Scan for the cell matching the given text and deliver its (x, y) coordinate at center. 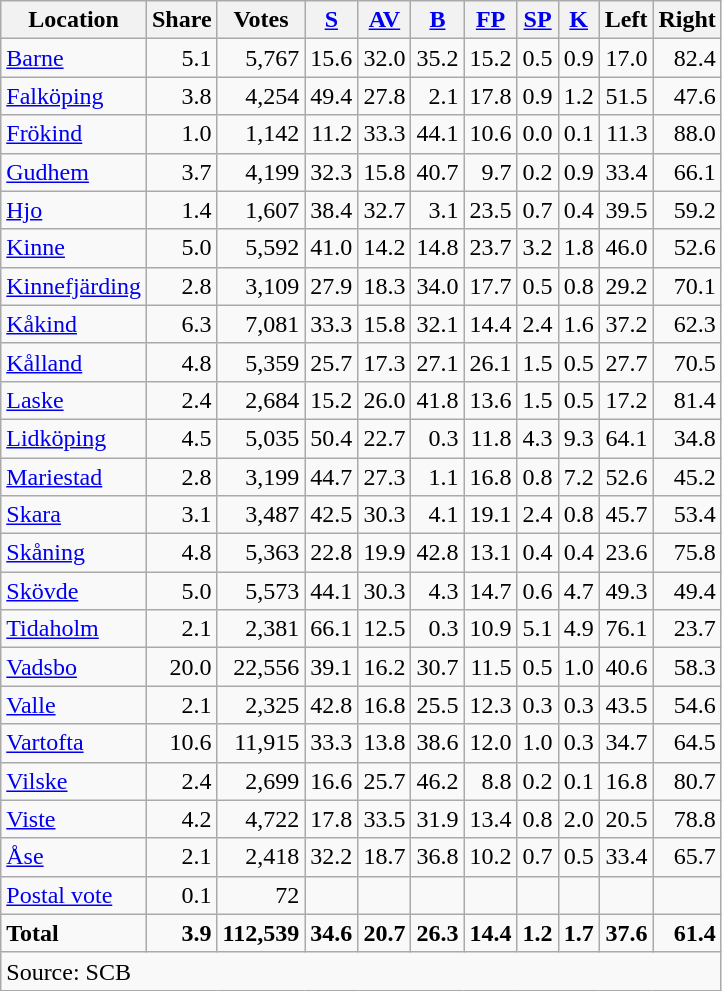
27.3 (384, 477)
17.3 (384, 362)
34.6 (332, 933)
8.8 (490, 781)
16.2 (384, 667)
13.6 (490, 400)
3,199 (261, 477)
32.3 (332, 172)
0.6 (538, 591)
Frökind (74, 134)
37.2 (626, 324)
Laske (74, 400)
44.7 (332, 477)
32.2 (332, 857)
Mariestad (74, 477)
39.5 (626, 210)
47.6 (687, 96)
22,556 (261, 667)
112,539 (261, 933)
3.9 (182, 933)
10.9 (490, 629)
2.0 (578, 819)
42.5 (332, 515)
38.6 (438, 743)
Tidaholm (74, 629)
17.2 (626, 400)
33.5 (384, 819)
19.1 (490, 515)
4.5 (182, 438)
12.0 (490, 743)
Hjo (74, 210)
13.1 (490, 553)
27.9 (332, 286)
SP (538, 20)
65.7 (687, 857)
32.0 (384, 58)
5,363 (261, 553)
17.7 (490, 286)
30.7 (438, 667)
Kinnefjärding (74, 286)
40.7 (438, 172)
14.8 (438, 248)
13.4 (490, 819)
46.0 (626, 248)
82.4 (687, 58)
12.3 (490, 705)
19.9 (384, 553)
Lidköping (74, 438)
75.8 (687, 553)
29.2 (626, 286)
6.3 (182, 324)
3,487 (261, 515)
27.8 (384, 96)
11.5 (490, 667)
45.7 (626, 515)
1.6 (578, 324)
S (332, 20)
1,142 (261, 134)
26.0 (384, 400)
4,199 (261, 172)
2,325 (261, 705)
Total (74, 933)
23.6 (626, 553)
Source: SCB (362, 971)
5,592 (261, 248)
4,722 (261, 819)
46.2 (438, 781)
36.8 (438, 857)
26.3 (438, 933)
41.0 (332, 248)
15.6 (332, 58)
32.7 (384, 210)
10.2 (490, 857)
39.1 (332, 667)
FP (490, 20)
Vadsbo (74, 667)
Vartofta (74, 743)
5,035 (261, 438)
20.5 (626, 819)
22.8 (332, 553)
43.5 (626, 705)
45.2 (687, 477)
Kinne (74, 248)
14.2 (384, 248)
Falköping (74, 96)
2,699 (261, 781)
4.9 (578, 629)
Location (74, 20)
64.1 (626, 438)
70.5 (687, 362)
40.6 (626, 667)
18.7 (384, 857)
2,418 (261, 857)
Viste (74, 819)
1.4 (182, 210)
50.4 (332, 438)
20.7 (384, 933)
14.7 (490, 591)
Valle (74, 705)
3.8 (182, 96)
1.1 (438, 477)
Gudhem (74, 172)
13.8 (384, 743)
3.7 (182, 172)
49.3 (626, 591)
Share (182, 20)
72 (261, 895)
Left (626, 20)
Kålland (74, 362)
0.0 (538, 134)
78.8 (687, 819)
22.7 (384, 438)
1,607 (261, 210)
27.7 (626, 362)
34.0 (438, 286)
80.7 (687, 781)
9.7 (490, 172)
7.2 (578, 477)
27.1 (438, 362)
59.2 (687, 210)
1.8 (578, 248)
11,915 (261, 743)
53.4 (687, 515)
Barne (74, 58)
K (578, 20)
11.8 (490, 438)
18.3 (384, 286)
Postal vote (74, 895)
5,359 (261, 362)
1.7 (578, 933)
Votes (261, 20)
35.2 (438, 58)
25.5 (438, 705)
7,081 (261, 324)
12.5 (384, 629)
Åse (74, 857)
54.6 (687, 705)
4.7 (578, 591)
61.4 (687, 933)
64.5 (687, 743)
11.2 (332, 134)
58.3 (687, 667)
23.5 (490, 210)
Skövde (74, 591)
3,109 (261, 286)
Skåning (74, 553)
81.4 (687, 400)
16.6 (332, 781)
17.0 (626, 58)
62.3 (687, 324)
51.5 (626, 96)
Vilske (74, 781)
34.8 (687, 438)
Right (687, 20)
31.9 (438, 819)
3.2 (538, 248)
41.8 (438, 400)
2,381 (261, 629)
70.1 (687, 286)
B (438, 20)
5,573 (261, 591)
34.7 (626, 743)
88.0 (687, 134)
AV (384, 20)
5,767 (261, 58)
Skara (74, 515)
32.1 (438, 324)
4,254 (261, 96)
2,684 (261, 400)
37.6 (626, 933)
11.3 (626, 134)
4.2 (182, 819)
Kåkind (74, 324)
76.1 (626, 629)
9.3 (578, 438)
38.4 (332, 210)
20.0 (182, 667)
26.1 (490, 362)
4.1 (438, 515)
